Find where the given text appears and provide that cell's center as [x, y] coordinate. 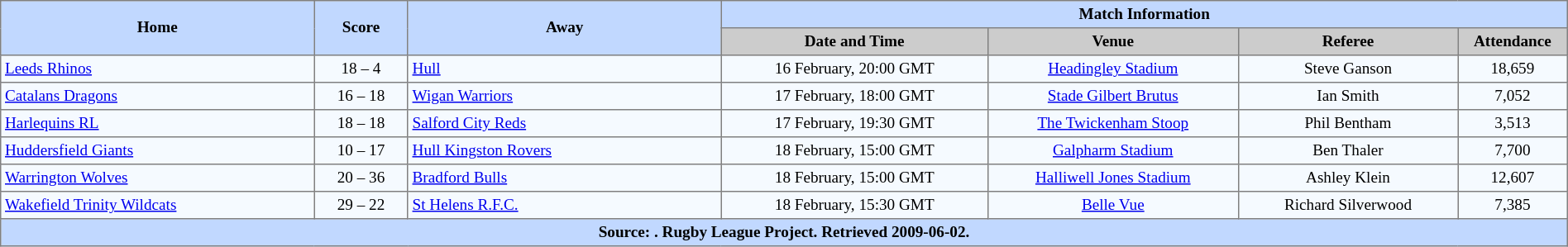
Warrington Wolves [157, 178]
17 February, 18:00 GMT [854, 96]
Huddersfield Giants [157, 150]
Ashley Klein [1348, 178]
7,052 [1513, 96]
St Helens R.F.C. [564, 205]
10 – 17 [361, 150]
Leeds Rhinos [157, 69]
29 – 22 [361, 205]
17 February, 19:30 GMT [854, 124]
3,513 [1513, 124]
Wigan Warriors [564, 96]
18 – 4 [361, 69]
7,700 [1513, 150]
16 – 18 [361, 96]
Attendance [1513, 41]
Date and Time [854, 41]
18,659 [1513, 69]
12,607 [1513, 178]
Headingley Stadium [1113, 69]
The Twickenham Stoop [1113, 124]
Stade Gilbert Brutus [1113, 96]
Harlequins RL [157, 124]
16 February, 20:00 GMT [854, 69]
7,385 [1513, 205]
Venue [1113, 41]
Richard Silverwood [1348, 205]
Ben Thaler [1348, 150]
Belle Vue [1113, 205]
Away [564, 28]
Referee [1348, 41]
18 – 18 [361, 124]
Match Information [1145, 15]
Halliwell Jones Stadium [1113, 178]
Catalans Dragons [157, 96]
Score [361, 28]
Phil Bentham [1348, 124]
20 – 36 [361, 178]
Wakefield Trinity Wildcats [157, 205]
Home [157, 28]
Galpharm Stadium [1113, 150]
Source: . Rugby League Project. Retrieved 2009-06-02. [784, 233]
Hull [564, 69]
18 February, 15:30 GMT [854, 205]
Salford City Reds [564, 124]
Steve Ganson [1348, 69]
Hull Kingston Rovers [564, 150]
Bradford Bulls [564, 178]
Ian Smith [1348, 96]
